Identify which cell holds the provided text, then report its [x, y] central coordinate. 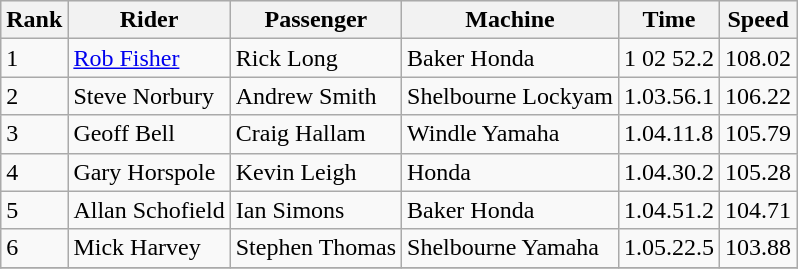
Stephen Thomas [316, 248]
Shelbourne Lockyam [510, 96]
Geoff Bell [149, 134]
106.22 [758, 96]
Time [670, 20]
103.88 [758, 248]
3 [34, 134]
104.71 [758, 210]
5 [34, 210]
Rick Long [316, 58]
Rob Fisher [149, 58]
1.04.30.2 [670, 172]
1 [34, 58]
Passenger [316, 20]
108.02 [758, 58]
105.79 [758, 134]
Rider [149, 20]
4 [34, 172]
1.03.56.1 [670, 96]
Gary Horspole [149, 172]
Shelbourne Yamaha [510, 248]
2 [34, 96]
Rank [34, 20]
Windle Yamaha [510, 134]
Speed [758, 20]
Steve Norbury [149, 96]
Machine [510, 20]
1 02 52.2 [670, 58]
Andrew Smith [316, 96]
1.04.11.8 [670, 134]
Kevin Leigh [316, 172]
Allan Schofield [149, 210]
1.04.51.2 [670, 210]
1.05.22.5 [670, 248]
105.28 [758, 172]
6 [34, 248]
Mick Harvey [149, 248]
Ian Simons [316, 210]
Honda [510, 172]
Craig Hallam [316, 134]
